From the cell containing the given text, extract its center point as [x, y] coordinate. 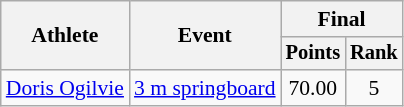
Rank [374, 54]
Points [313, 54]
70.00 [313, 88]
3 m springboard [205, 88]
5 [374, 88]
Event [205, 36]
Doris Ogilvie [65, 88]
Athlete [65, 36]
Final [342, 19]
